Search for the cell housing the specified text and yield its (x, y) center coordinate. 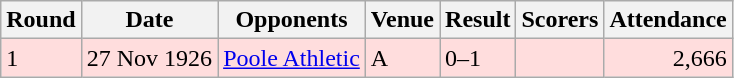
Venue (402, 20)
1 (41, 58)
A (402, 58)
Date (149, 20)
0–1 (478, 58)
Attendance (668, 20)
Opponents (292, 20)
27 Nov 1926 (149, 58)
Result (478, 20)
Poole Athletic (292, 58)
Round (41, 20)
Scorers (560, 20)
2,666 (668, 58)
